Scan for the cell matching the given text and deliver its [X, Y] coordinate at center. 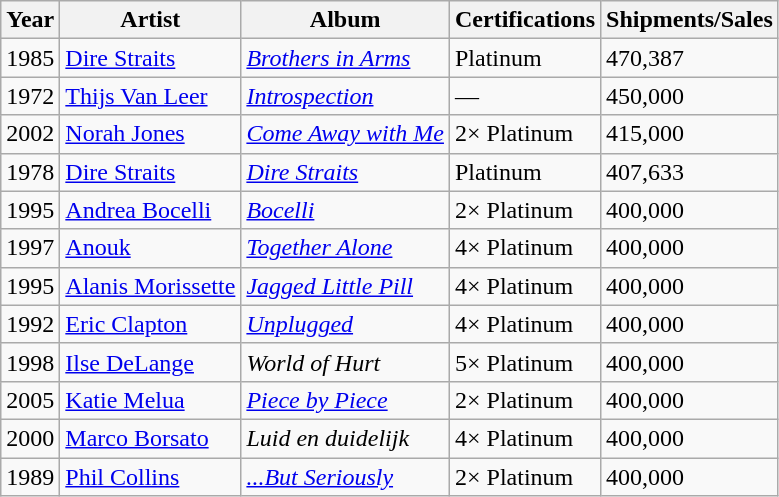
2000 [30, 438]
Unplugged [346, 324]
1978 [30, 172]
470,387 [690, 58]
Andrea Bocelli [150, 210]
Together Alone [346, 248]
407,633 [690, 172]
2002 [30, 134]
Ilse DeLange [150, 362]
1985 [30, 58]
Phil Collins [150, 477]
Brothers in Arms [346, 58]
Thijs Van Leer [150, 96]
450,000 [690, 96]
Album [346, 20]
1972 [30, 96]
2005 [30, 400]
Jagged Little Pill [346, 286]
415,000 [690, 134]
Shipments/Sales [690, 20]
Eric Clapton [150, 324]
Certifications [524, 20]
1997 [30, 248]
1992 [30, 324]
1998 [30, 362]
...But Seriously [346, 477]
1989 [30, 477]
5× Platinum [524, 362]
Anouk [150, 248]
World of Hurt [346, 362]
Norah Jones [150, 134]
— [524, 96]
Luid en duidelijk [346, 438]
Introspection [346, 96]
Alanis Morissette [150, 286]
Bocelli [346, 210]
Piece by Piece [346, 400]
Come Away with Me [346, 134]
Katie Melua [150, 400]
Year [30, 20]
Marco Borsato [150, 438]
Artist [150, 20]
